Find where the given text appears and provide that cell's center as (x, y) coordinate. 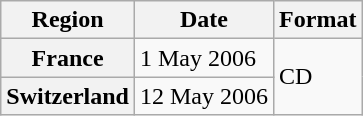
CD (318, 77)
1 May 2006 (204, 58)
Region (68, 20)
Date (204, 20)
Format (318, 20)
Switzerland (68, 96)
12 May 2006 (204, 96)
France (68, 58)
